Return (x, y) of the center of cell containing provided text 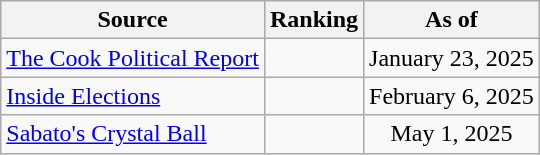
May 1, 2025 (452, 134)
Ranking (314, 20)
February 6, 2025 (452, 96)
January 23, 2025 (452, 58)
Source (133, 20)
As of (452, 20)
Inside Elections (133, 96)
Sabato's Crystal Ball (133, 134)
The Cook Political Report (133, 58)
